Find where the given text appears and provide that cell's center as [X, Y] coordinate. 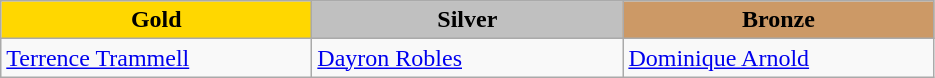
Bronze [778, 20]
Gold [156, 20]
Silver [468, 20]
Terrence Trammell [156, 58]
Dominique Arnold [778, 58]
Dayron Robles [468, 58]
